Locate the cell with the specified text and output its (x, y) center coordinate. 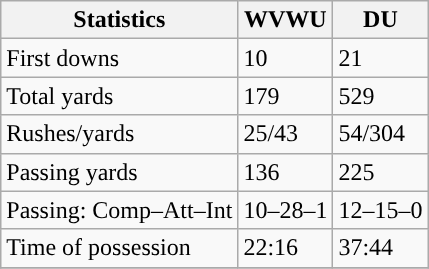
10–28–1 (286, 210)
37:44 (380, 248)
22:16 (286, 248)
Passing: Comp–Att–Int (120, 210)
Total yards (120, 96)
54/304 (380, 134)
Time of possession (120, 248)
Statistics (120, 20)
529 (380, 96)
First downs (120, 58)
136 (286, 172)
Passing yards (120, 172)
225 (380, 172)
25/43 (286, 134)
179 (286, 96)
10 (286, 58)
Rushes/yards (120, 134)
WVWU (286, 20)
21 (380, 58)
12–15–0 (380, 210)
DU (380, 20)
